Detect which cell encompasses the target text, then output its [X, Y] center coordinate. 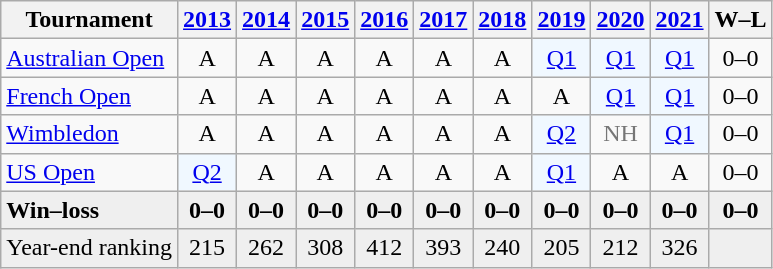
2015 [326, 20]
2020 [620, 20]
2016 [384, 20]
326 [680, 248]
205 [562, 248]
412 [384, 248]
2013 [208, 20]
212 [620, 248]
2019 [562, 20]
2017 [444, 20]
NH [620, 134]
Wimbledon [90, 134]
240 [502, 248]
Tournament [90, 20]
Australian Open [90, 58]
308 [326, 248]
Year-end ranking [90, 248]
2014 [266, 20]
US Open [90, 172]
W–L [740, 20]
262 [266, 248]
215 [208, 248]
Win–loss [90, 210]
393 [444, 248]
2021 [680, 20]
French Open [90, 96]
2018 [502, 20]
